Output the [X, Y] coordinate of the center of the cell containing the given text.  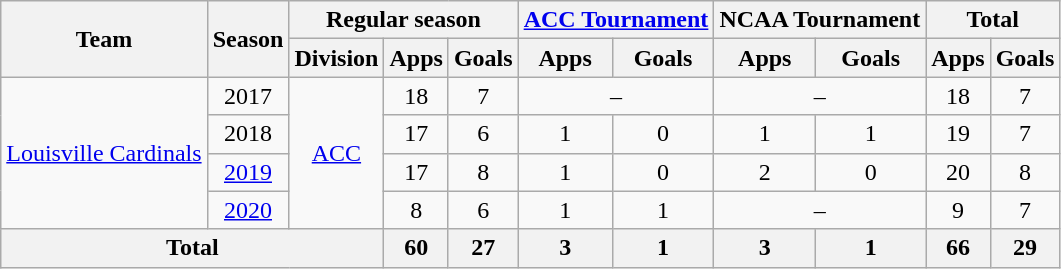
ACC Tournament [616, 20]
60 [416, 248]
Louisville Cardinals [104, 153]
9 [958, 210]
2020 [248, 210]
Team [104, 39]
2 [765, 172]
Season [248, 39]
20 [958, 172]
2017 [248, 96]
27 [483, 248]
29 [1025, 248]
2019 [248, 172]
66 [958, 248]
NCAA Tournament [820, 20]
2018 [248, 134]
ACC [336, 153]
Division [336, 58]
Regular season [404, 20]
19 [958, 134]
